Determine the (X, Y) coordinate at the center of the cell enclosing the given text.  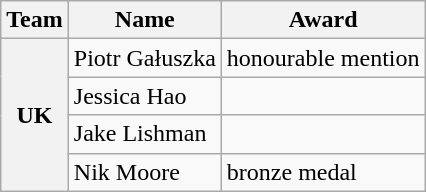
Jake Lishman (144, 134)
Piotr Gałuszka (144, 58)
Team (35, 20)
Award (323, 20)
honourable mention (323, 58)
Nik Moore (144, 172)
Jessica Hao (144, 96)
Name (144, 20)
UK (35, 115)
bronze medal (323, 172)
